For the text-containing cell, return its midpoint in [x, y] coordinate format. 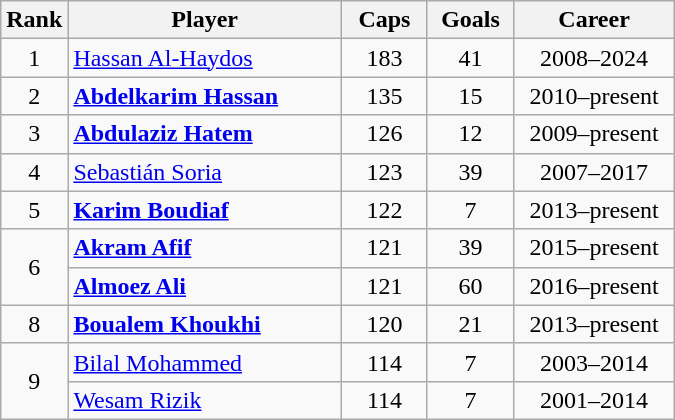
2 [34, 96]
2016–present [594, 286]
Wesam Rizik [205, 400]
3 [34, 134]
Goals [470, 20]
135 [384, 96]
1 [34, 58]
Abdelkarim Hassan [205, 96]
2010–present [594, 96]
2001–2014 [594, 400]
122 [384, 210]
Karim Boudiaf [205, 210]
Sebastián Soria [205, 172]
6 [34, 267]
2003–2014 [594, 362]
2007–2017 [594, 172]
12 [470, 134]
Rank [34, 20]
Caps [384, 20]
Abdulaziz Hatem [205, 134]
Career [594, 20]
41 [470, 58]
15 [470, 96]
2015–present [594, 248]
Boualem Khoukhi [205, 324]
126 [384, 134]
Hassan Al-Haydos [205, 58]
8 [34, 324]
2008–2024 [594, 58]
5 [34, 210]
Almoez Ali [205, 286]
21 [470, 324]
Akram Afif [205, 248]
60 [470, 286]
Player [205, 20]
123 [384, 172]
2009–present [594, 134]
Bilal Mohammed [205, 362]
9 [34, 381]
183 [384, 58]
120 [384, 324]
4 [34, 172]
